Detect which cell encompasses the target text, then output its (X, Y) center coordinate. 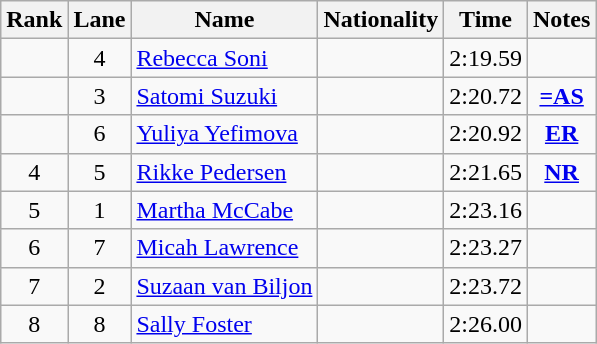
Notes (561, 20)
Lane (100, 20)
3 (100, 96)
2:21.65 (486, 172)
NR (561, 172)
2:23.27 (486, 248)
Martha McCabe (224, 210)
Satomi Suzuki (224, 96)
1 (100, 210)
2:20.72 (486, 96)
2:26.00 (486, 324)
Rank (34, 20)
=AS (561, 96)
Nationality (381, 20)
2 (100, 286)
Suzaan van Biljon (224, 286)
Time (486, 20)
Name (224, 20)
Rikke Pedersen (224, 172)
ER (561, 134)
2:23.16 (486, 210)
2:23.72 (486, 286)
Yuliya Yefimova (224, 134)
Micah Lawrence (224, 248)
2:19.59 (486, 58)
2:20.92 (486, 134)
Rebecca Soni (224, 58)
Sally Foster (224, 324)
